Detect which cell encompasses the target text, then output its [x, y] center coordinate. 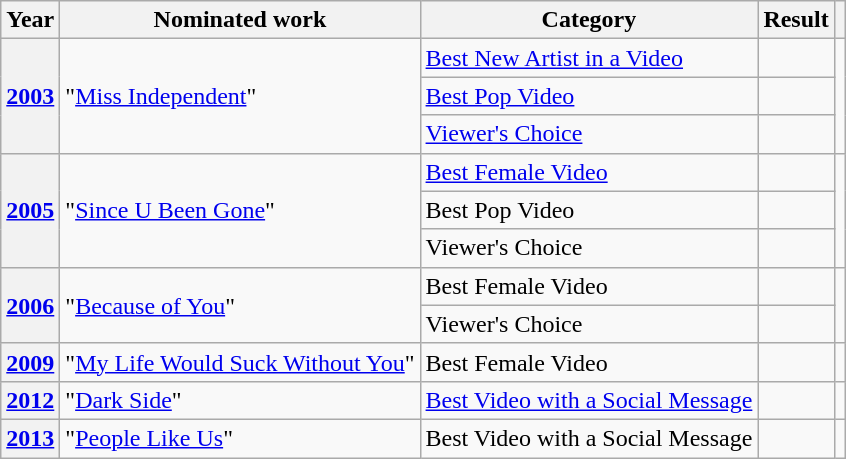
2005 [30, 210]
Category [589, 20]
2013 [30, 438]
Best New Artist in a Video [589, 58]
"Dark Side" [240, 400]
"People Like Us" [240, 438]
"My Life Would Suck Without You" [240, 362]
Year [30, 20]
2009 [30, 362]
Result [796, 20]
Nominated work [240, 20]
"Miss Independent" [240, 96]
"Because of You" [240, 305]
2012 [30, 400]
2006 [30, 305]
"Since U Been Gone" [240, 210]
2003 [30, 96]
